Return (X, Y) of the center of cell containing provided text 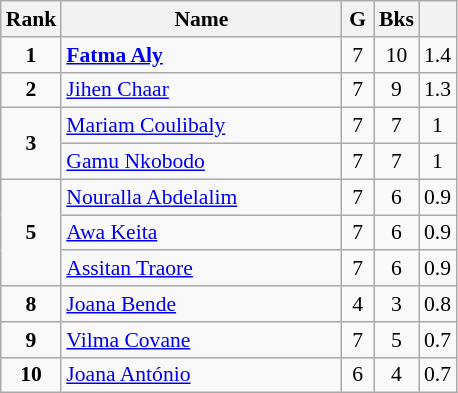
Jihen Chaar (201, 90)
Fatma Aly (201, 55)
1.3 (438, 90)
Mariam Coulibaly (201, 126)
2 (32, 90)
Assitan Traore (201, 269)
Nouralla Abdelalim (201, 197)
Gamu Nkobodo (201, 162)
0.8 (438, 304)
Joana Bende (201, 304)
Awa Keita (201, 233)
Name (201, 19)
8 (32, 304)
G (358, 19)
Bks (396, 19)
Joana António (201, 375)
Rank (32, 19)
1.4 (438, 55)
Vilma Covane (201, 340)
